Search for the cell housing the specified text and yield its (x, y) center coordinate. 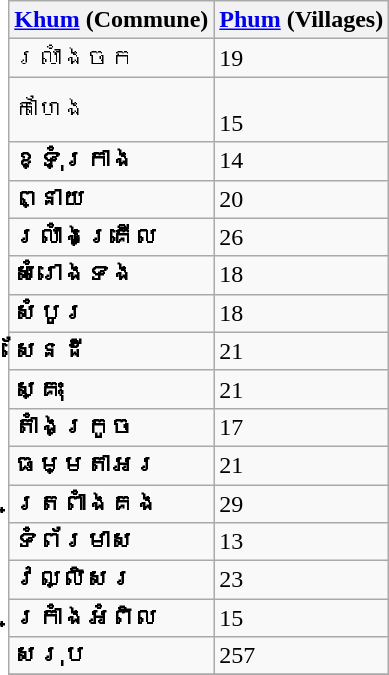
23 (302, 580)
សំបូរ (112, 313)
តាំងក្រូច (112, 427)
19 (302, 58)
វល្លិសរ (112, 580)
Khum (Commune) (112, 20)
17 (302, 427)
13 (302, 542)
257 (302, 656)
កាហែង (112, 110)
ខ្ទុំក្រាង (112, 161)
ធម្មតាអរ (112, 465)
សែនដី (112, 351)
រលាំងចក (112, 58)
26 (302, 237)
ទំព័រមាស (112, 542)
Phum (Villages) (302, 20)
20 (302, 199)
ស្គុះ (112, 389)
រលាំងគ្រើល (112, 237)
ក្រាំងអំពិល (112, 618)
សំរោងទង (112, 275)
ត្រពាំងគង (112, 503)
ព្នាយ (112, 199)
29 (302, 503)
សរុប (112, 656)
14 (302, 161)
